Capture the cell that displays the provided text and extract its [X, Y] central coordinate. 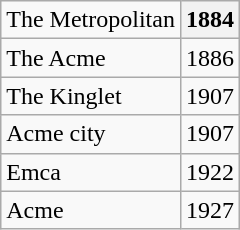
1927 [210, 210]
1886 [210, 58]
Acme [91, 210]
The Acme [91, 58]
The Kinglet [91, 96]
1922 [210, 172]
Acme city [91, 134]
The Metropolitan [91, 20]
1884 [210, 20]
Emca [91, 172]
